Output the [X, Y] coordinate of the center of the cell containing the given text.  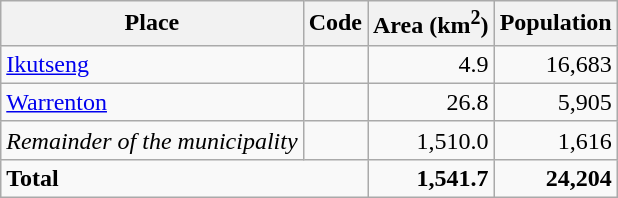
4.9 [432, 64]
24,204 [556, 178]
Ikutseng [152, 64]
Total [184, 178]
Population [556, 24]
16,683 [556, 64]
1,541.7 [432, 178]
Remainder of the municipality [152, 140]
1,616 [556, 140]
Area (km2) [432, 24]
5,905 [556, 102]
Place [152, 24]
Code [335, 24]
Warrenton [152, 102]
26.8 [432, 102]
1,510.0 [432, 140]
